Capture the cell that displays the provided text and extract its (X, Y) central coordinate. 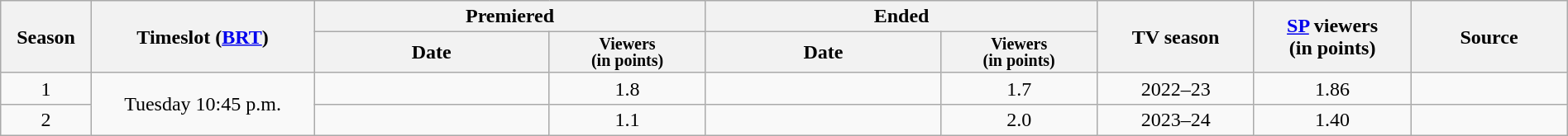
1.40 (1331, 120)
2022–23 (1176, 88)
Ended (901, 16)
Timeslot (BRT) (202, 37)
Premiered (510, 16)
TV season (1176, 37)
Season (46, 37)
1.86 (1331, 88)
SP viewers(in points) (1331, 37)
1.7 (1019, 88)
2.0 (1019, 120)
Source (1489, 37)
1 (46, 88)
1.8 (627, 88)
Tuesday 10:45 p.m. (202, 104)
1.1 (627, 120)
2 (46, 120)
2023–24 (1176, 120)
